From the cell containing the given text, extract its center point as [X, Y] coordinate. 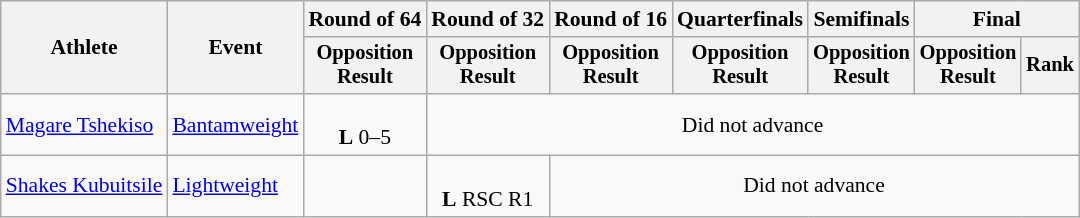
Round of 64 [364, 19]
Final [997, 19]
Round of 32 [488, 19]
Lightweight [235, 186]
L 0–5 [364, 124]
Shakes Kubuitsile [84, 186]
Magare Tshekiso [84, 124]
Event [235, 48]
Athlete [84, 48]
Round of 16 [610, 19]
Quarterfinals [740, 19]
L RSC R1 [488, 186]
Semifinals [862, 19]
Bantamweight [235, 124]
Rank [1050, 66]
